Pinpoint the cell where the given text exists, returning its [X, Y] midpoint coordinate. 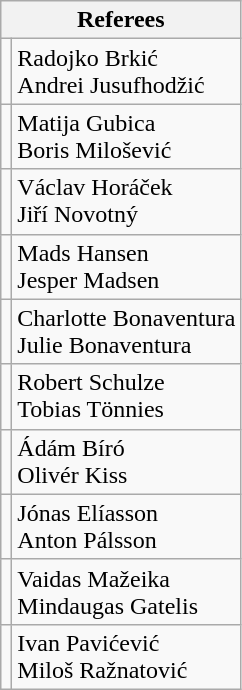
Radojko BrkićAndrei Jusufhodžić [126, 72]
Ivan PavićevićMiloš Ražnatović [126, 656]
Vaidas MažeikaMindaugas Gatelis [126, 592]
Referees [121, 20]
Václav HoráčekJiří Novotný [126, 202]
Charlotte BonaventuraJulie Bonaventura [126, 332]
Robert SchulzeTobias Tönnies [126, 396]
Matija GubicaBoris Milošević [126, 136]
Mads HansenJesper Madsen [126, 266]
Jónas ElíassonAnton Pálsson [126, 526]
Ádám BíróOlivér Kiss [126, 462]
